From the cell containing the given text, extract its center point as [x, y] coordinate. 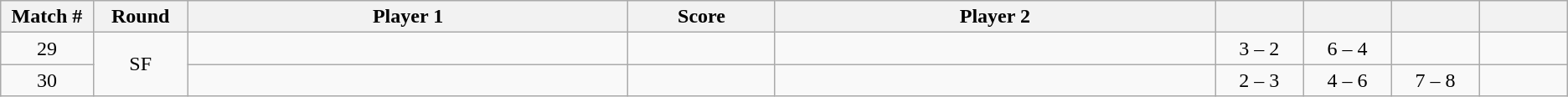
Match # [47, 17]
7 – 8 [1436, 80]
3 – 2 [1260, 48]
Player 1 [408, 17]
Round [141, 17]
2 – 3 [1260, 80]
4 – 6 [1347, 80]
SF [141, 64]
30 [47, 80]
Player 2 [995, 17]
Score [702, 17]
6 – 4 [1347, 48]
29 [47, 48]
